Scan for the cell matching the given text and deliver its [x, y] coordinate at center. 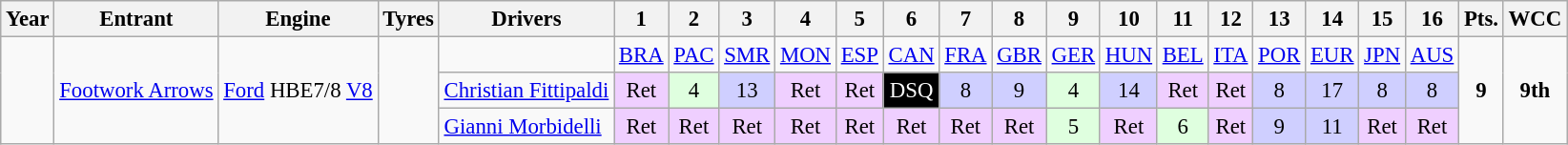
MON [806, 55]
9th [1535, 92]
AUS [1432, 55]
EUR [1332, 55]
GBR [1019, 55]
BEL [1183, 55]
17 [1332, 91]
BRA [641, 55]
FRA [965, 55]
DSQ [912, 91]
12 [1230, 19]
ESP [859, 55]
16 [1432, 19]
JPN [1383, 55]
Gianni Morbidelli [526, 127]
Year [28, 19]
Christian Fittipaldi [526, 91]
Drivers [526, 19]
1 [641, 19]
HUN [1128, 55]
2 [694, 19]
Footwork Arrows [136, 92]
7 [965, 19]
Tyres [408, 19]
SMR [748, 55]
PAC [694, 55]
Ford HBE7/8 V8 [298, 92]
15 [1383, 19]
ITA [1230, 55]
3 [748, 19]
POR [1280, 55]
GER [1073, 55]
10 [1128, 19]
CAN [912, 55]
WCC [1535, 19]
Pts. [1482, 19]
Entrant [136, 19]
Engine [298, 19]
